Detect which cell encompasses the target text, then output its [x, y] center coordinate. 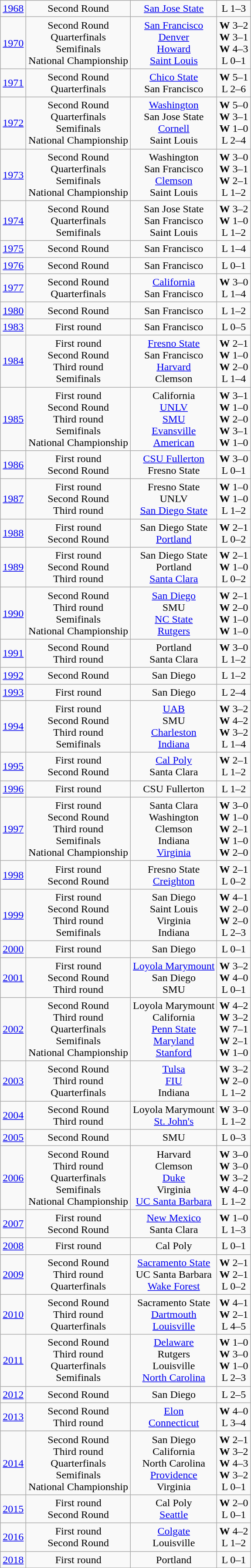
2003 [13, 1081]
1977 [13, 288]
Fresno StateSan FranciscoHarvardClemson [174, 361]
W 2–1W 2–1L 0–2 [234, 1274]
CaliforniaSan Francisco [174, 288]
Chico StateSan Francisco [174, 83]
2004 [13, 1116]
New MexicoSanta Clara [174, 1223]
CSU Fullerton [174, 789]
1991 [13, 653]
2010 [13, 1314]
W 2–1W 1–0L 0–2 [234, 567]
1974 [13, 221]
PortlandSanta Clara [174, 653]
W 4–2W 3–2W 7–1W 2–1W 1–0 [234, 1029]
Sacramento StateDartmouthLouisville [174, 1314]
2007 [13, 1223]
1995 [13, 767]
CaliforniaUNLVSMUEvansvilleAmerican [174, 419]
San FranciscoDenverHowardSaint Louis [174, 43]
2002 [13, 1029]
1976 [13, 265]
2005 [13, 1138]
W 2–1W 3–2W 4–3W 3–2L 0–1 [234, 1463]
L 0–5 [234, 327]
1972 [13, 123]
L 2–4 [234, 692]
1971 [13, 83]
ColgateLouisville [174, 1537]
2013 [13, 1417]
2012 [13, 1394]
Second RoundThird roundQuarterfinalsSemifinals [78, 1360]
W 3–2W 4–2W 3–2L 1–4 [234, 727]
2006 [13, 1178]
1985 [13, 419]
ElonConnecticut [174, 1417]
HarvardClemsonDukeVirginiaUC Santa Barbara [174, 1178]
W 3–0W 3–1W 2–1L 1–2 [234, 175]
1975 [13, 249]
Loyola MarymountSt. John's [174, 1116]
1970 [13, 43]
2014 [13, 1463]
1983 [13, 327]
2018 [13, 1560]
Fresno StateUNLVSan Diego State [174, 499]
W 3–2W 3–1W 4–3L 0–1 [234, 43]
Fresno StateCreighton [174, 874]
2015 [13, 1509]
2011 [13, 1360]
W 1–0W 3–0W 1–0L 2–3 [234, 1360]
W 4–1W 2–1L 4–5 [234, 1314]
L 0–3 [234, 1138]
W 2–1L 1–2 [234, 767]
1990 [13, 613]
W 2–1W 2–0W 1–0W 1–0 [234, 613]
W 3–0L 0–1 [234, 465]
W 3–2W 2–0L 1–2 [234, 1081]
2001 [13, 977]
TulsaFIUIndiana [174, 1081]
W 3–0L 1–4 [234, 288]
San Diego StatePortlandSanta Clara [174, 567]
L 2–5 [234, 1394]
CSU FullertonFresno State [174, 465]
2000 [13, 949]
Portland [174, 1560]
W 2–1W 1–0W 2–0L 1–4 [234, 361]
1992 [13, 676]
W 4–2L 1–2 [234, 1537]
Loyola MarymountSan DiegoSMU [174, 977]
DelawareRutgersLouisvilleNorth Carolina [174, 1360]
1997 [13, 829]
Sacramento StateUC Santa BarbaraWake Forest [174, 1274]
W 1–0L 1–3 [234, 1223]
2009 [13, 1274]
UABSMUCharlestonIndiana [174, 727]
W 4–1W 2–0W 2–0L 2–3 [234, 915]
Loyola MarymountCaliforniaPenn StateMarylandStanford [174, 1029]
1968 [13, 9]
Cal PolySeattle [174, 1509]
W 3–0W 1–0W 2–1W 1–0W 2–0 [234, 829]
Cal Poly [174, 1246]
2016 [13, 1537]
L 1–4 [234, 249]
Cal PolySanta Clara [174, 767]
W 2–0L 0–1 [234, 1509]
W 3–2W 4–0L 0–1 [234, 977]
WashingtonSan Jose StateCornellSaint Louis [174, 123]
1994 [13, 727]
San DiegoCaliforniaNorth CarolinaProvidenceVirginia [174, 1463]
1989 [13, 567]
1988 [13, 533]
San Jose StateSan FranciscoSaint Louis [174, 221]
1987 [13, 499]
SMU [174, 1138]
W 4–0L 3–4 [234, 1417]
1984 [13, 361]
W 1–0W 1–0L 1–2 [234, 499]
San Diego StatePortland [174, 533]
Santa ClaraWashingtonClemsonIndianaVirginia [174, 829]
1973 [13, 175]
1993 [13, 692]
Second RoundThird roundSemifinalsNational Championship [78, 613]
San DiegoSaint LouisVirginiaIndiana [174, 915]
San Jose State [174, 9]
L 1–3 [234, 9]
W 3–2W 1–0L 1–2 [234, 221]
Second RoundQuarterfinalsSemifinals [78, 221]
1996 [13, 789]
1999 [13, 915]
2008 [13, 1246]
W 5–1L 2–6 [234, 83]
1998 [13, 874]
W 3–0W 3–0W 3–2W 4–0L 1–2 [234, 1178]
W 3–1W 1–0W 2–0W 3–1W 1–0 [234, 419]
1980 [13, 310]
San DiegoSMUNC StateRutgers [174, 613]
1986 [13, 465]
W 5–0W 3–1W 1–0L 2–4 [234, 123]
WashingtonSan FranciscoClemsonSaint Louis [174, 175]
